For the text-containing cell, return its midpoint in [x, y] coordinate format. 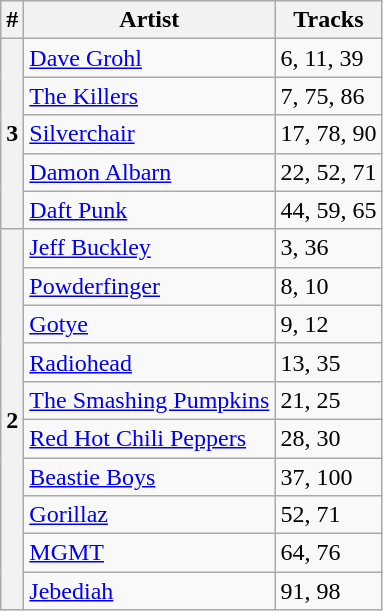
Damon Albarn [150, 172]
17, 78, 90 [328, 134]
28, 30 [328, 438]
The Smashing Pumpkins [150, 400]
Beastie Boys [150, 477]
64, 76 [328, 553]
6, 11, 39 [328, 58]
3, 36 [328, 248]
The Killers [150, 96]
Powderfinger [150, 286]
Dave Grohl [150, 58]
7, 75, 86 [328, 96]
44, 59, 65 [328, 210]
22, 52, 71 [328, 172]
Jebediah [150, 591]
52, 71 [328, 515]
Tracks [328, 20]
Artist [150, 20]
2 [12, 420]
MGMT [150, 553]
Red Hot Chili Peppers [150, 438]
37, 100 [328, 477]
Gotye [150, 324]
Gorillaz [150, 515]
13, 35 [328, 362]
Radiohead [150, 362]
Silverchair [150, 134]
# [12, 20]
91, 98 [328, 591]
8, 10 [328, 286]
Jeff Buckley [150, 248]
3 [12, 134]
Daft Punk [150, 210]
21, 25 [328, 400]
9, 12 [328, 324]
